Search for the cell housing the specified text and yield its (x, y) center coordinate. 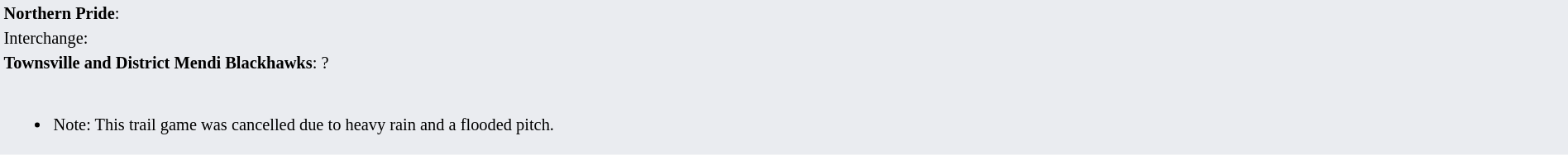
Northern Pride: (784, 13)
Interchange: (784, 38)
Townsville and District Mendi Blackhawks: ? (784, 63)
Note: This trail game was cancelled due to heavy rain and a flooded pitch. (784, 115)
